Locate the cell with the specified text and output its (x, y) center coordinate. 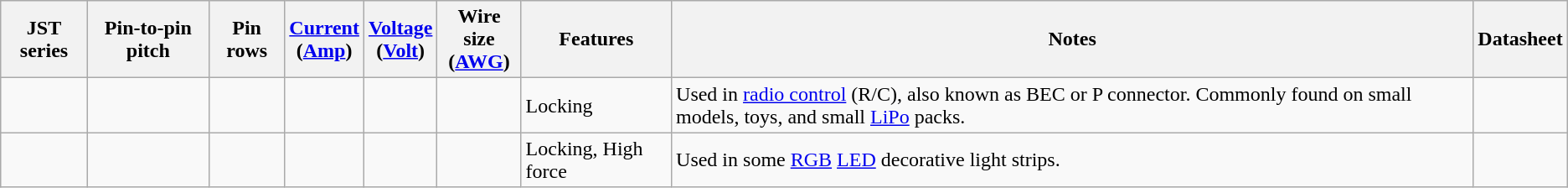
Locking (596, 106)
Current(Amp) (325, 39)
Voltage(Volt) (400, 39)
Pin-to-pin pitch (147, 39)
Locking, High force (596, 159)
Used in some RGB LED decorative light strips. (1072, 159)
Used in radio control (R/C), also known as BEC or P connector. Commonly found on small models, toys, and small LiPo packs. (1072, 106)
Notes (1072, 39)
JST series (44, 39)
Wire size(AWG) (479, 39)
Datasheet (1520, 39)
Pin rows (246, 39)
Features (596, 39)
